Capture the cell that displays the provided text and extract its (X, Y) central coordinate. 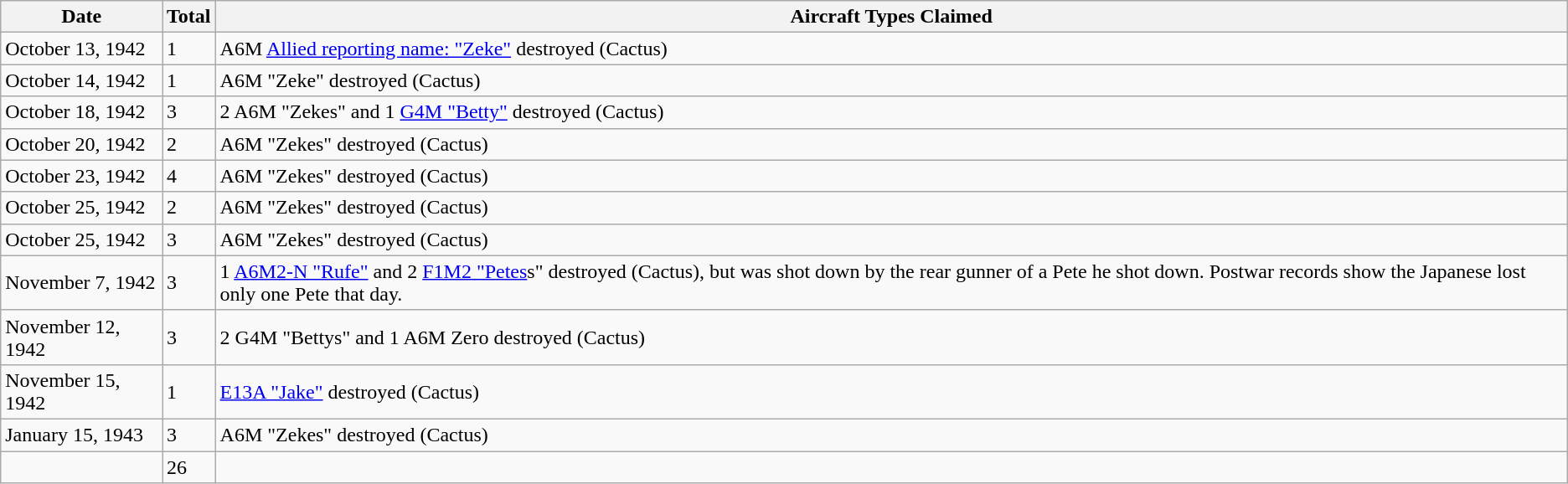
November 7, 1942 (82, 283)
2 A6M "Zekes" and 1 G4M "Betty" destroyed (Cactus) (891, 112)
January 15, 1943 (82, 435)
Total (189, 17)
A6M Allied reporting name: "Zeke" destroyed (Cactus) (891, 49)
E13A "Jake" destroyed (Cactus) (891, 392)
October 20, 1942 (82, 144)
October 14, 1942 (82, 80)
October 18, 1942 (82, 112)
A6M "Zeke" destroyed (Cactus) (891, 80)
2 G4M "Bettys" and 1 A6M Zero destroyed (Cactus) (891, 337)
4 (189, 176)
Aircraft Types Claimed (891, 17)
November 12, 1942 (82, 337)
October 13, 1942 (82, 49)
Date (82, 17)
26 (189, 466)
October 23, 1942 (82, 176)
November 15, 1942 (82, 392)
